Find where the given text appears and provide that cell's center as [X, Y] coordinate. 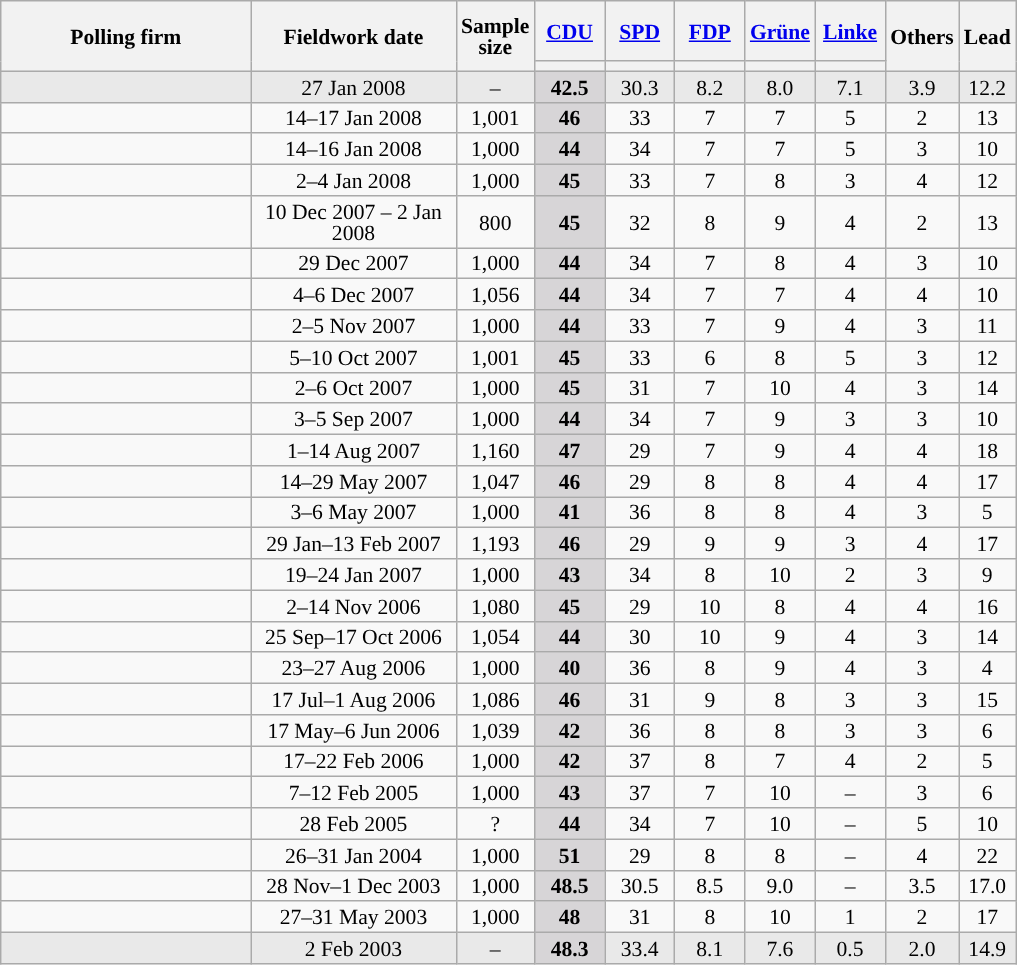
8.1 [710, 948]
Lead [988, 36]
27–31 May 2003 [354, 918]
Linke [850, 31]
27 Jan 2008 [354, 86]
0.5 [850, 948]
1 [850, 918]
32 [640, 222]
17.0 [988, 886]
3.9 [922, 86]
800 [495, 222]
17 May–6 Jun 2006 [354, 730]
8.0 [780, 86]
14–29 May 2007 [354, 482]
41 [569, 512]
25 Sep–17 Oct 2006 [354, 636]
2 Feb 2003 [354, 948]
11 [988, 326]
17 Jul–1 Aug 2006 [354, 700]
? [495, 824]
2.0 [922, 948]
12.2 [988, 86]
14–16 Jan 2008 [354, 150]
28 Nov–1 Dec 2003 [354, 886]
4–6 Dec 2007 [354, 294]
14.9 [988, 948]
15 [988, 700]
42.5 [569, 86]
1,160 [495, 450]
30.5 [640, 886]
1,054 [495, 636]
1,080 [495, 606]
29 Jan–13 Feb 2007 [354, 544]
1,086 [495, 700]
1,056 [495, 294]
7.1 [850, 86]
Samplesize [495, 36]
3–6 May 2007 [354, 512]
8.2 [710, 86]
48.3 [569, 948]
1,047 [495, 482]
FDP [710, 31]
10 Dec 2007 – 2 Jan 2008 [354, 222]
1–14 Aug 2007 [354, 450]
2–5 Nov 2007 [354, 326]
2–14 Nov 2006 [354, 606]
7–12 Feb 2005 [354, 792]
16 [988, 606]
19–24 Jan 2007 [354, 574]
51 [569, 854]
28 Feb 2005 [354, 824]
1,039 [495, 730]
23–27 Aug 2006 [354, 668]
14–17 Jan 2008 [354, 118]
3–5 Sep 2007 [354, 420]
Fieldwork date [354, 36]
5–10 Oct 2007 [354, 356]
2–4 Jan 2008 [354, 180]
17–22 Feb 2006 [354, 762]
1,193 [495, 544]
47 [569, 450]
3.5 [922, 886]
9.0 [780, 886]
30.3 [640, 86]
18 [988, 450]
CDU [569, 31]
Polling firm [126, 36]
30 [640, 636]
48.5 [569, 886]
7.6 [780, 948]
40 [569, 668]
8.5 [710, 886]
Grüne [780, 31]
33.4 [640, 948]
22 [988, 854]
Others [922, 36]
26–31 Jan 2004 [354, 854]
SPD [640, 31]
48 [569, 918]
29 Dec 2007 [354, 264]
2–6 Oct 2007 [354, 388]
